Provide the [x, y] coordinate of the cell's center where the given text is located.  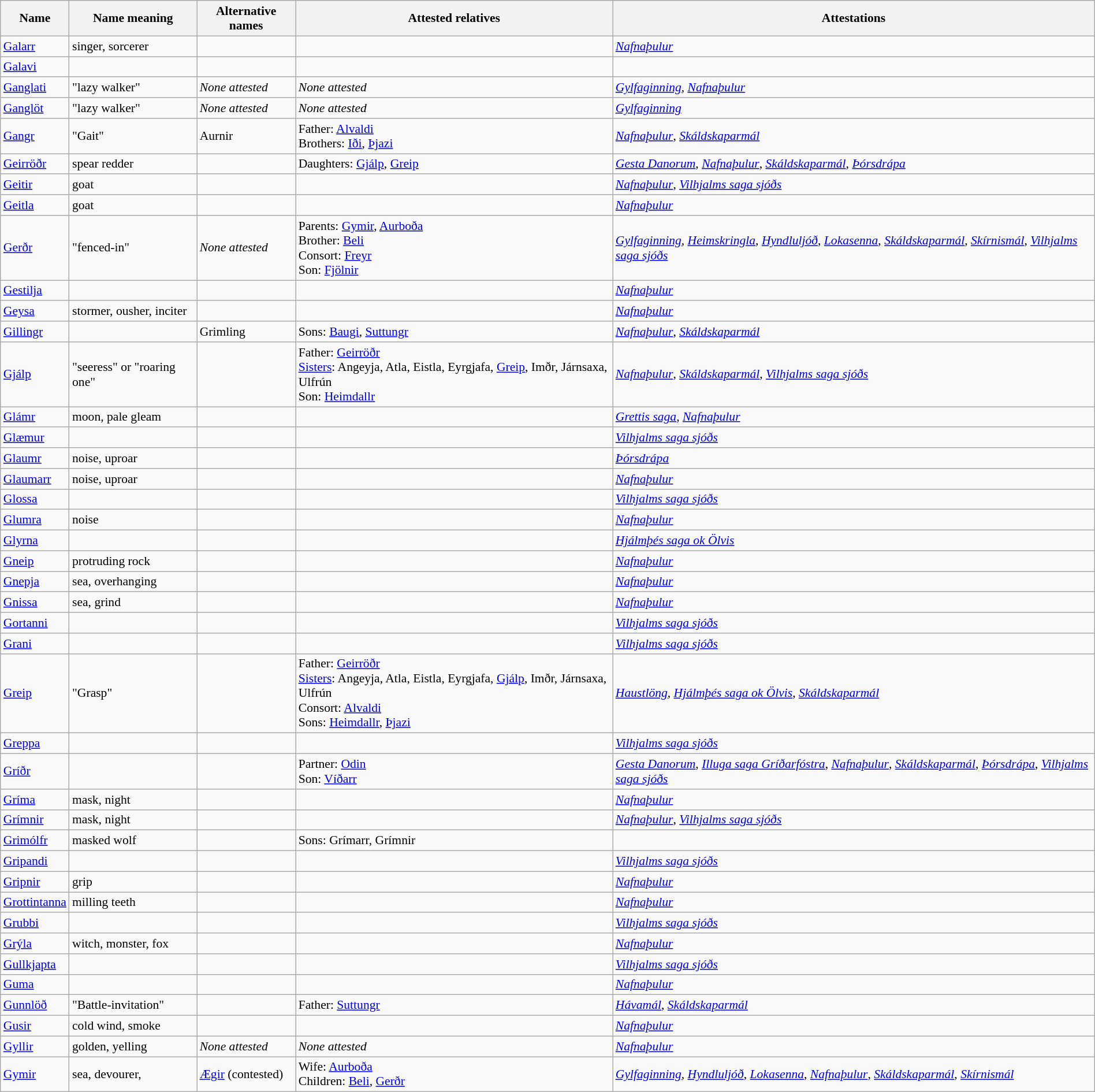
Wife: Aurboða Children: Beli, Gerðr [454, 1075]
protruding rock [133, 561]
noise [133, 520]
Gylfaginning, Heimskringla, Hyndluljóð, Lokasenna, Skáldskaparmál, Skírnismál, Vilhjalms saga sjóðs [854, 248]
stormer, ousher, inciter [133, 311]
Partner: Odin Son: Víðarr [454, 772]
Father: Alvaldi Brothers: Iði, Þjazi [454, 136]
Gillingr [35, 332]
Galarr [35, 46]
Gestilja [35, 291]
Grímnir [35, 820]
Ganglöt [35, 108]
Grubbi [35, 923]
golden, yelling [133, 1046]
Grani [35, 644]
Attestations [854, 18]
Gnissa [35, 603]
sea, grind [133, 603]
Gylfaginning, Hyndluljóð, Lokasenna, Nafnaþulur, Skáldskaparmál, Skírnismál [854, 1075]
Parents: Gymir, Aurboða Brother: Beli Consort: Freyr Son: Fjölnir [454, 248]
Aurnir [246, 136]
Gylfaginning [854, 108]
grip [133, 882]
Glaumarr [35, 479]
Glossa [35, 499]
Glaumr [35, 458]
Glámr [35, 417]
Geitla [35, 205]
Nafnaþulur, Skáldskaparmál, Vilhjalms saga sjóðs [854, 374]
Glumra [35, 520]
Geitir [35, 185]
Gylfaginning, Nafnaþulur [854, 88]
Attested relatives [454, 18]
witch, monster, fox [133, 944]
Glæmur [35, 438]
Gnepja [35, 582]
Galavi [35, 67]
Name meaning [133, 18]
Gesta Danorum, Nafnaþulur, Skáldskaparmál, Þórsdrápa [854, 164]
Father: Geirröðr Sisters: Angeyja, Atla, Eistla, Eyrgjafa, Greip, Imðr, Járnsaxa, Ulfrún Son: Heimdallr [454, 374]
Gripandi [35, 861]
sea, devourer, [133, 1075]
Gyllir [35, 1046]
Hávamál, Skáldskaparmál [854, 1005]
Glyrna [35, 541]
Geysa [35, 311]
sea, overhanging [133, 582]
Gortanni [35, 623]
Gunnlöð [35, 1005]
Grimólfr [35, 841]
masked wolf [133, 841]
Father: Geirröðr Sisters: Angeyja, Atla, Eistla, Eyrgjafa, Gjálp, Imðr, Járnsaxa, Ulfrún Consort: Alvaldi Sons: Heimdallr, Þjazi [454, 693]
Gangr [35, 136]
"fenced-in" [133, 248]
Gneip [35, 561]
Gerðr [35, 248]
Sons: Grímarr, Grímnir [454, 841]
cold wind, smoke [133, 1026]
Grottintanna [35, 902]
moon, pale gleam [133, 417]
milling teeth [133, 902]
"Battle-invitation" [133, 1005]
Grettis saga, Nafnaþulur [854, 417]
Greppa [35, 744]
Haustlöng, Hjálmþés saga ok Ölvis, Skáldskaparmál [854, 693]
Gesta Danorum, Illuga saga Gríðarfóstra, Nafnaþulur, Skáldskaparmál, Þórsdrápa, Vilhjalms saga sjóðs [854, 772]
spear redder [133, 164]
Father: Suttungr [454, 1005]
Name [35, 18]
Gripnir [35, 882]
Ægir (contested) [246, 1075]
Gríðr [35, 772]
Grýla [35, 944]
singer, sorcerer [133, 46]
Gullkjapta [35, 964]
Gusir [35, 1026]
Geirröðr [35, 164]
"seeress" or "roaring one" [133, 374]
Daughters: Gjálp, Greip [454, 164]
Grimling [246, 332]
Þórsdrápa [854, 458]
"Grasp" [133, 693]
Guma [35, 985]
"Gait" [133, 136]
Hjálmþés saga ok Ölvis [854, 541]
Gjálp [35, 374]
Alternative names [246, 18]
Greip [35, 693]
Ganglati [35, 88]
Sons: Baugi, Suttungr [454, 332]
Gríma [35, 800]
Gymir [35, 1075]
